Output the (x, y) coordinate of the center of the cell containing the given text.  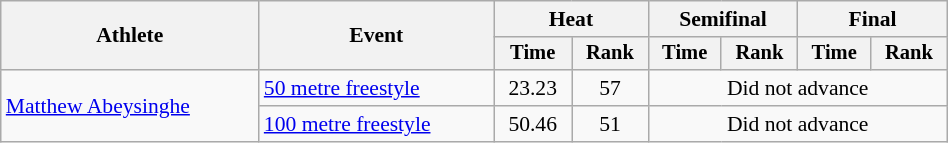
Athlete (130, 36)
50 metre freestyle (376, 88)
Matthew Abeysinghe (130, 106)
Event (376, 36)
Final (873, 19)
51 (610, 124)
Semifinal (722, 19)
100 metre freestyle (376, 124)
23.23 (533, 88)
50.46 (533, 124)
57 (610, 88)
Heat (572, 19)
